Capture the cell that displays the provided text and extract its [x, y] central coordinate. 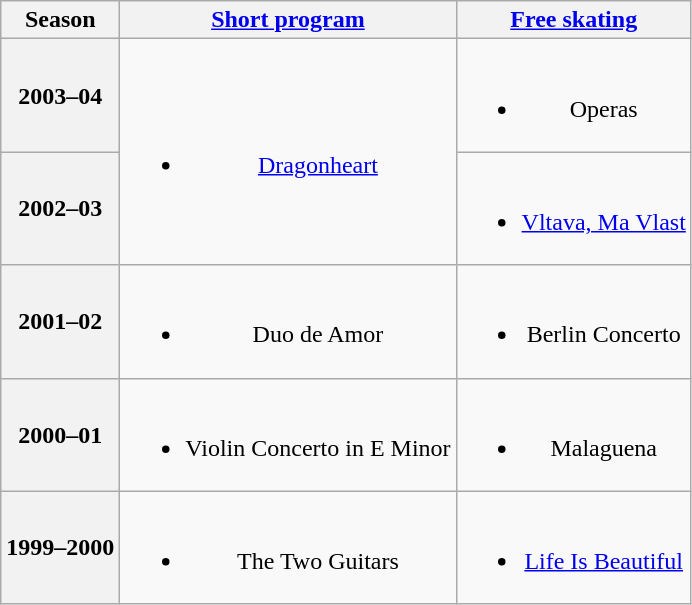
Operas [574, 96]
2002–03 [60, 208]
2000–01 [60, 434]
Vltava, Ma Vlast [574, 208]
Violin Concerto in E Minor [288, 434]
1999–2000 [60, 548]
Duo de Amor [288, 322]
The Two Guitars [288, 548]
Dragonheart [288, 152]
Malaguena [574, 434]
2001–02 [60, 322]
Season [60, 20]
2003–04 [60, 96]
Short program [288, 20]
Berlin Concerto [574, 322]
Free skating [574, 20]
Life Is Beautiful [574, 548]
